Detect which cell encompasses the target text, then output its [x, y] center coordinate. 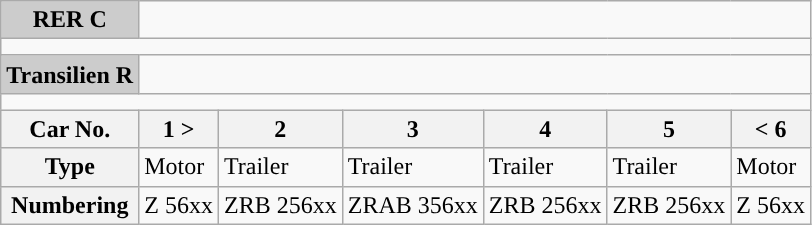
2 [280, 129]
1 > [179, 129]
Numbering [70, 205]
Car No. [70, 129]
5 [669, 129]
3 [412, 129]
ZRAB 356xx [412, 205]
4 [545, 129]
RER C [70, 20]
Transilien R [70, 74]
< 6 [771, 129]
Type [70, 167]
